Search for the cell housing the specified text and yield its [X, Y] center coordinate. 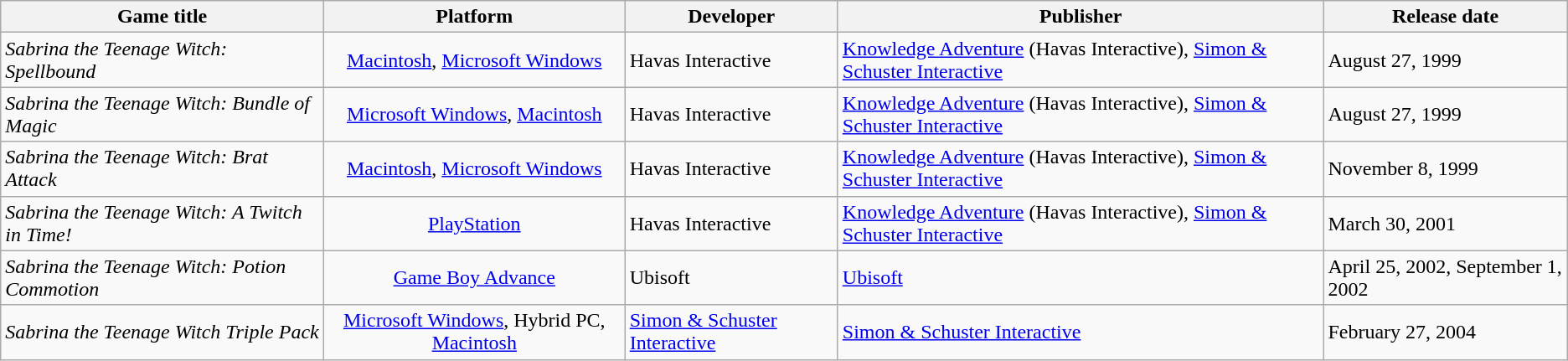
Microsoft Windows, Macintosh [474, 114]
Developer [731, 17]
April 25, 2002, September 1, 2002 [1446, 278]
Game title [162, 17]
Sabrina the Teenage Witch: Potion Commotion [162, 278]
February 27, 2004 [1446, 332]
March 30, 2001 [1446, 223]
PlayStation [474, 223]
Sabrina the Teenage Witch: Spellbound [162, 60]
Sabrina the Teenage Witch: Brat Attack [162, 169]
Sabrina the Teenage Witch Triple Pack [162, 332]
Publisher [1081, 17]
Sabrina the Teenage Witch: A Twitch in Time! [162, 223]
Microsoft Windows, Hybrid PC, Macintosh [474, 332]
Platform [474, 17]
Release date [1446, 17]
Sabrina the Teenage Witch: Bundle of Magic [162, 114]
Game Boy Advance [474, 278]
November 8, 1999 [1446, 169]
